Detect which cell encompasses the target text, then output its [x, y] center coordinate. 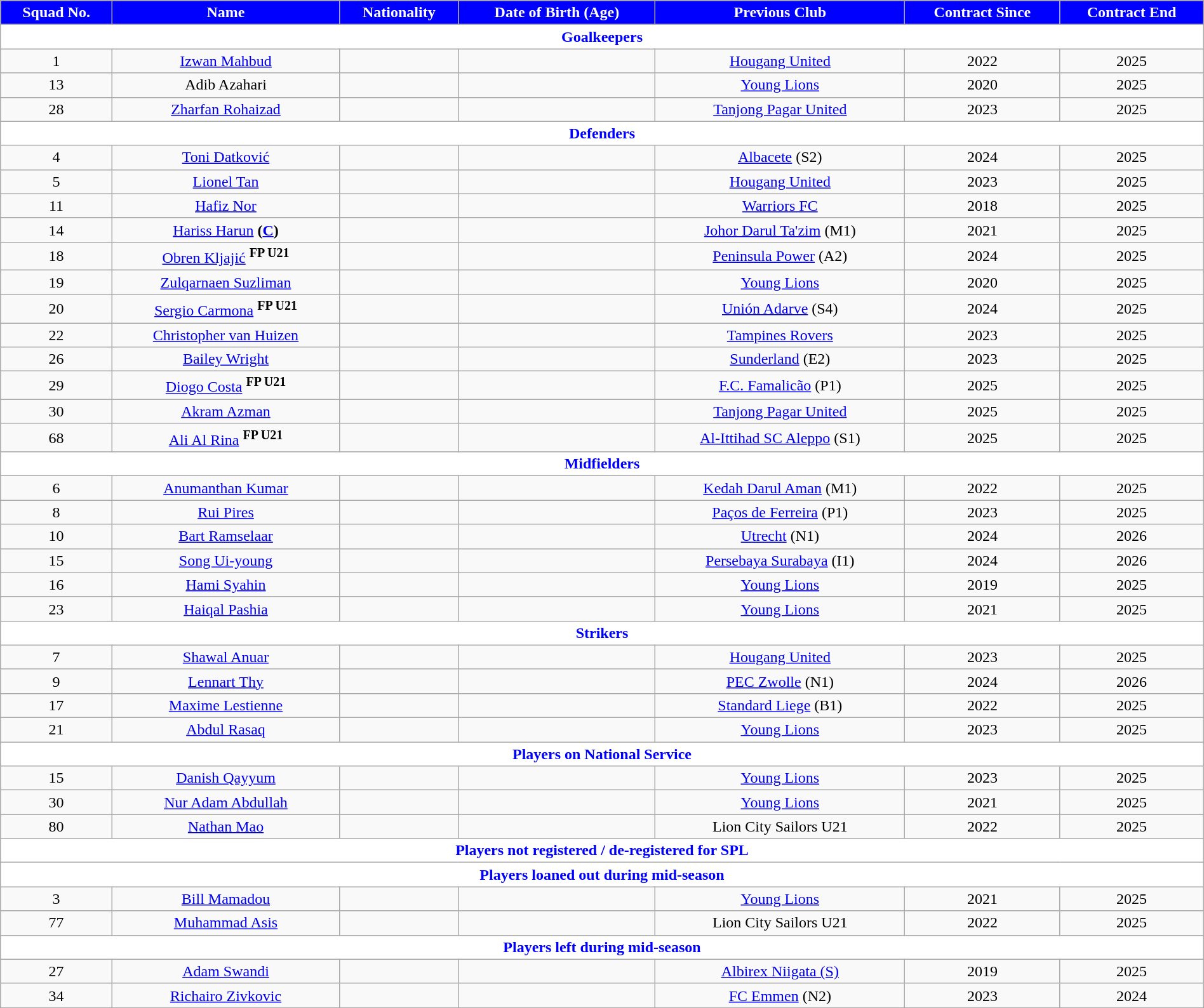
Rui Pires [225, 512]
Obren Kljajić FP U21 [225, 256]
Sergio Carmona FP U21 [225, 308]
Hami Syahin [225, 585]
Adib Azahari [225, 85]
Muhammad Asis [225, 923]
Hafiz Nor [225, 206]
Strikers [602, 633]
Paços de Ferreira (P1) [780, 512]
Bailey Wright [225, 359]
11 [57, 206]
6 [57, 488]
20 [57, 308]
34 [57, 995]
Tampines Rovers [780, 335]
Persebaya Surabaya (I1) [780, 560]
Christopher van Huizen [225, 335]
28 [57, 109]
Bart Ramselaar [225, 536]
Warriors FC [780, 206]
80 [57, 826]
3 [57, 899]
Lennart Thy [225, 681]
Previous Club [780, 13]
Squad No. [57, 13]
Nationality [399, 13]
Date of Birth (Age) [557, 13]
Players not registered / de-registered for SPL [602, 851]
23 [57, 609]
Nathan Mao [225, 826]
Utrecht (N1) [780, 536]
Name [225, 13]
Shawal Anuar [225, 657]
Richairo Zivkovic [225, 995]
Peninsula Power (A2) [780, 256]
Defenders [602, 133]
9 [57, 681]
Sunderland (E2) [780, 359]
Kedah Darul Aman (M1) [780, 488]
Goalkeepers [602, 37]
Akram Azman [225, 411]
Maxime Lestienne [225, 705]
Lionel Tan [225, 182]
Abdul Rasaq [225, 730]
Toni Datković [225, 157]
Albirex Niigata (S) [780, 971]
Players loaned out during mid-season [602, 875]
26 [57, 359]
Players on National Service [602, 754]
Unión Adarve (S4) [780, 308]
Albacete (S2) [780, 157]
Song Ui-young [225, 560]
Nur Adam Abdullah [225, 802]
21 [57, 730]
PEC Zwolle (N1) [780, 681]
Johor Darul Ta'zim (M1) [780, 230]
Danish Qayyum [225, 778]
Al-Ittihad SC Aleppo (S1) [780, 438]
Izwan Mahbud [225, 61]
16 [57, 585]
Zharfan Rohaizad [225, 109]
Players left during mid-season [602, 947]
7 [57, 657]
Midfielders [602, 464]
Hariss Harun (C) [225, 230]
4 [57, 157]
Haiqal Pashia [225, 609]
17 [57, 705]
FC Emmen (N2) [780, 995]
13 [57, 85]
Contract Since [982, 13]
18 [57, 256]
Ali Al Rina FP U21 [225, 438]
22 [57, 335]
10 [57, 536]
2018 [982, 206]
14 [57, 230]
Diogo Costa FP U21 [225, 386]
Anumanthan Kumar [225, 488]
Zulqarnaen Suzliman [225, 282]
5 [57, 182]
1 [57, 61]
27 [57, 971]
8 [57, 512]
Contract End [1132, 13]
29 [57, 386]
Standard Liege (B1) [780, 705]
F.C. Famalicão (P1) [780, 386]
19 [57, 282]
77 [57, 923]
68 [57, 438]
Adam Swandi [225, 971]
Bill Mamadou [225, 899]
